Scan for the cell matching the given text and deliver its [x, y] coordinate at center. 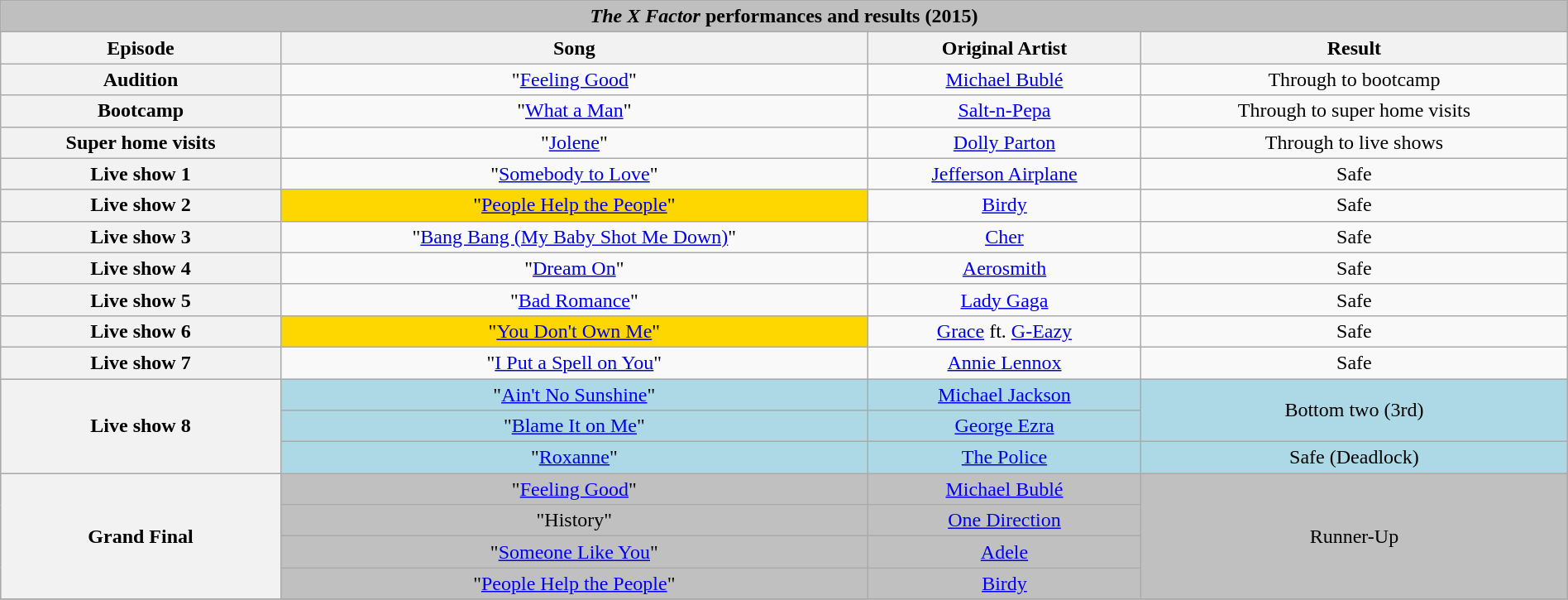
Grace ft. G-Eazy [1004, 331]
Audition [141, 79]
Annie Lennox [1004, 362]
Through to bootcamp [1355, 79]
"Ain't No Sunshine" [574, 395]
"Bad Romance" [574, 300]
"I Put a Spell on You" [574, 362]
Super home visits [141, 142]
Dolly Parton [1004, 142]
"What a Man" [574, 111]
Live show 4 [141, 268]
Result [1355, 48]
"You Don't Own Me" [574, 331]
Original Artist [1004, 48]
George Ezra [1004, 426]
"Roxanne" [574, 458]
"Dream On" [574, 268]
Aerosmith [1004, 268]
Lady Gaga [1004, 300]
Adele [1004, 552]
The X Factor performances and results (2015) [784, 17]
"Jolene" [574, 142]
Live show 5 [141, 300]
One Direction [1004, 521]
Episode [141, 48]
Jefferson Airplane [1004, 174]
Michael Jackson [1004, 395]
Cher [1004, 237]
Live show 7 [141, 362]
Live show 2 [141, 205]
Live show 6 [141, 331]
Live show 8 [141, 426]
Song [574, 48]
"Blame It on Me" [574, 426]
Through to super home visits [1355, 111]
Grand Final [141, 536]
"Bang Bang (My Baby Shot Me Down)" [574, 237]
Bottom two (3rd) [1355, 410]
Runner-Up [1355, 536]
Bootcamp [141, 111]
Salt-n-Pepa [1004, 111]
Safe (Deadlock) [1355, 458]
"Somebody to Love" [574, 174]
The Police [1004, 458]
"Someone Like You" [574, 552]
Live show 3 [141, 237]
Live show 1 [141, 174]
"History" [574, 521]
Through to live shows [1355, 142]
